Find where the given text appears and provide that cell's center as [x, y] coordinate. 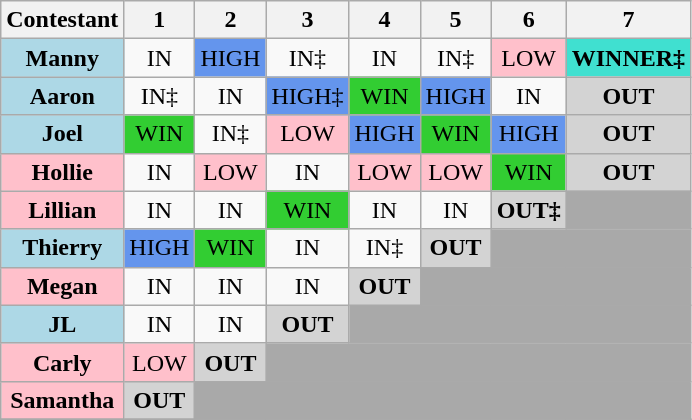
Carly [62, 362]
5 [456, 20]
Manny [62, 58]
OUT‡ [528, 210]
HIGH‡ [308, 96]
Aaron [62, 96]
JL [62, 324]
Samantha [62, 400]
Lillian [62, 210]
6 [528, 20]
Hollie [62, 172]
3 [308, 20]
7 [628, 20]
1 [160, 20]
WINNER‡ [628, 58]
Contestant [62, 20]
2 [230, 20]
4 [384, 20]
Joel [62, 134]
Megan [62, 286]
Thierry [62, 248]
